Determine the [x, y] coordinate at the center of the cell enclosing the given text.  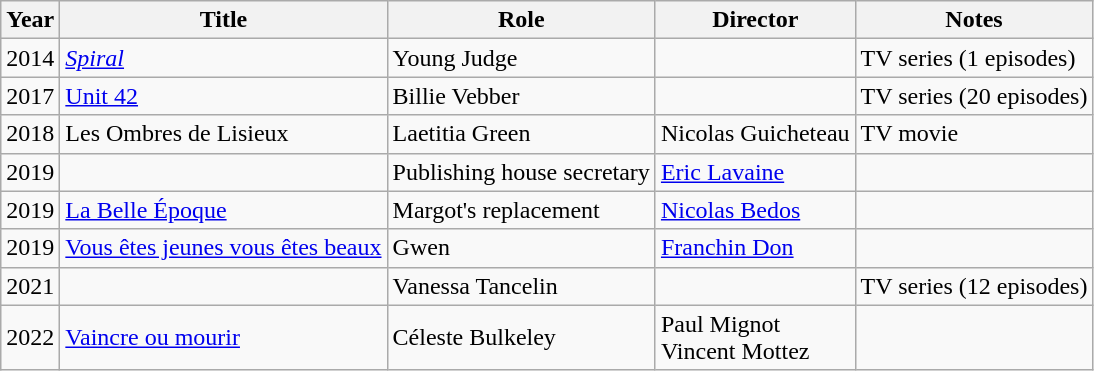
Year [30, 20]
2018 [30, 134]
Les Ombres de Lisieux [224, 134]
Young Judge [521, 58]
TV series (12 episodes) [974, 286]
Billie Vebber [521, 96]
Vaincre ou mourir [224, 338]
TV series (20 episodes) [974, 96]
Vous êtes jeunes vous êtes beaux [224, 248]
Vanessa Tancelin [521, 286]
Paul MignotVincent Mottez [755, 338]
Notes [974, 20]
2021 [30, 286]
Spiral [224, 58]
Unit 42 [224, 96]
La Belle Époque [224, 210]
Laetitia Green [521, 134]
Nicolas Bedos [755, 210]
2022 [30, 338]
Eric Lavaine [755, 172]
Gwen [521, 248]
Margot's replacement [521, 210]
TV movie [974, 134]
2017 [30, 96]
TV series (1 episodes) [974, 58]
2014 [30, 58]
Title [224, 20]
Role [521, 20]
Nicolas Guicheteau [755, 134]
Céleste Bulkeley [521, 338]
Director [755, 20]
Publishing house secretary [521, 172]
Franchin Don [755, 248]
